Pinpoint the cell where the given text exists, returning its [X, Y] midpoint coordinate. 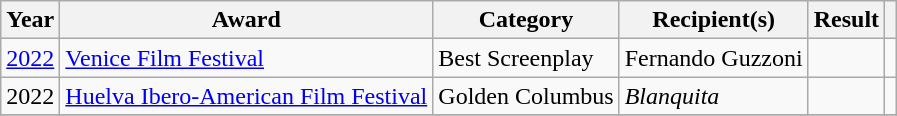
Result [846, 20]
Year [30, 20]
Recipient(s) [714, 20]
Huelva Ibero-American Film Festival [246, 96]
Golden Columbus [526, 96]
Fernando Guzzoni [714, 58]
Award [246, 20]
Category [526, 20]
Best Screenplay [526, 58]
Blanquita [714, 96]
Venice Film Festival [246, 58]
